Detect which cell encompasses the target text, then output its (x, y) center coordinate. 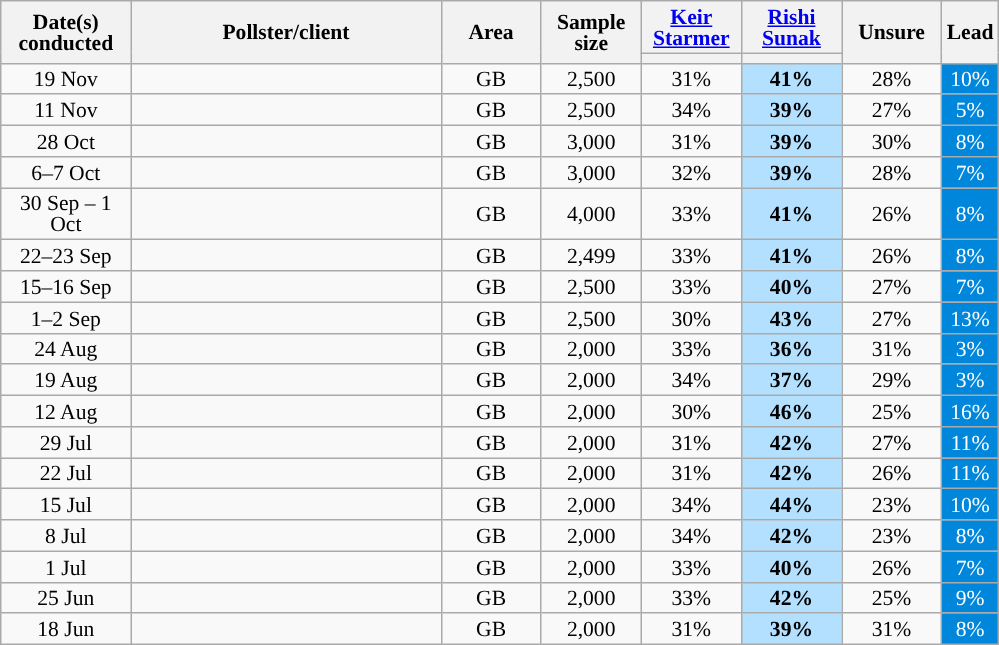
8 Jul (66, 536)
44% (791, 504)
Keir Starmer (691, 27)
2,499 (591, 256)
22 Jul (66, 474)
9% (970, 598)
4,000 (591, 214)
18 Jun (66, 630)
19 Aug (66, 380)
1 Jul (66, 566)
28 Oct (66, 142)
Area (491, 32)
11 Nov (66, 110)
13% (970, 318)
6–7 Oct (66, 172)
29 Jul (66, 442)
25 Jun (66, 598)
19 Nov (66, 78)
15 Jul (66, 504)
24 Aug (66, 348)
36% (791, 348)
Sample size (591, 32)
Rishi Sunak (791, 27)
16% (970, 412)
43% (791, 318)
1–2 Sep (66, 318)
30 Sep – 1 Oct (66, 214)
32% (691, 172)
12 Aug (66, 412)
Pollster/client (286, 32)
22–23 Sep (66, 256)
46% (791, 412)
Date(s)conducted (66, 32)
29% (892, 380)
Unsure (892, 32)
15–16 Sep (66, 286)
Lead (970, 32)
5% (970, 110)
37% (791, 380)
